Capture the cell that displays the provided text and extract its [X, Y] central coordinate. 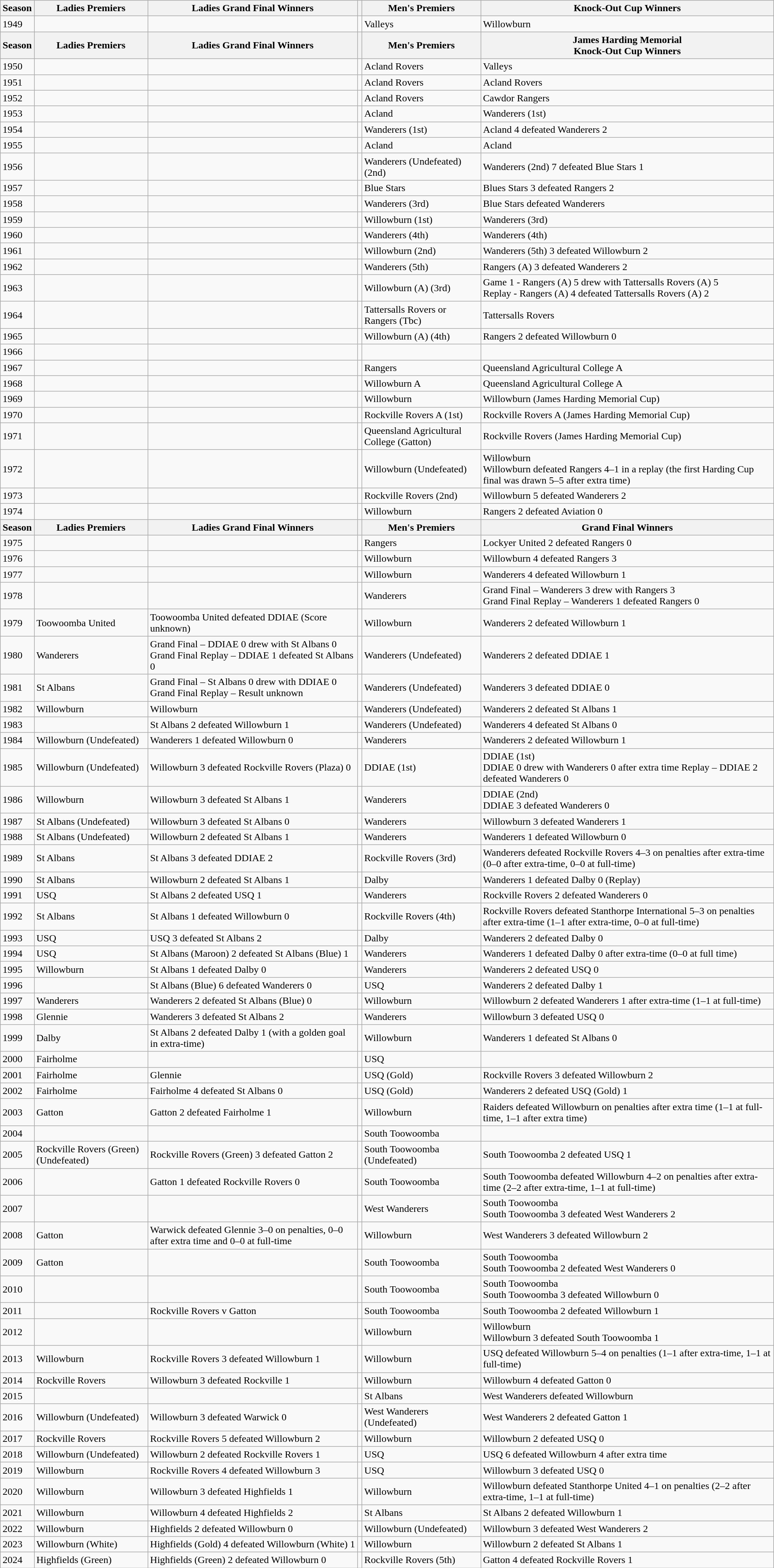
2002 [17, 1091]
2024 [17, 1560]
2017 [17, 1439]
1974 [17, 511]
Willowburn 4 defeated Rangers 3 [627, 559]
South Toowoomba defeated Willowburn 4–2 on penalties after extra-time (2–2 after extra-time, 1–1 at full-time) [627, 1181]
1972 [17, 469]
Willowburn 2 defeated USQ 0 [627, 1439]
1964 [17, 315]
1950 [17, 67]
West Wanderers [422, 1209]
1976 [17, 559]
Wanderers 3 defeated DDIAE 0 [627, 687]
Rockville Rovers 2 defeated Wanderers 0 [627, 895]
Wanderers 1 defeated St Albans 0 [627, 1038]
1981 [17, 687]
Wanderers 2 defeated USQ (Gold) 1 [627, 1091]
1961 [17, 251]
Blue Stars [422, 188]
1997 [17, 1001]
1992 [17, 917]
1979 [17, 623]
1999 [17, 1038]
Willowburn 2 defeated Rockville Rovers 1 [253, 1454]
Gatton 2 defeated Fairholme 1 [253, 1112]
2009 [17, 1262]
Rockville Rovers 3 defeated Willowburn 1 [253, 1359]
Wanderers 2 defeated DDIAE 1 [627, 655]
Willowburn (James Harding Memorial Cup) [627, 399]
Willowburn 5 defeated Wanderers 2 [627, 496]
1969 [17, 399]
Wanderers (5th) 3 defeated Willowburn 2 [627, 251]
Rangers (A) 3 defeated Wanderers 2 [627, 267]
Grand Final Winners [627, 527]
2023 [17, 1544]
Gatton 4 defeated Rockville Rovers 1 [627, 1560]
St Albans 3 defeated DDIAE 2 [253, 858]
South ToowoombaSouth Toowoomba 2 defeated West Wanderers 0 [627, 1262]
Willowburn (A) (4th) [422, 336]
Willowburn (1st) [422, 220]
Willowburn (White) [91, 1544]
Willowburn 3 defeated Rockville 1 [253, 1380]
DDIAE (1st)DDIAE 0 drew with Wanderers 0 after extra time Replay – DDIAE 2 defeated Wanderers 0 [627, 767]
St Albans 2 defeated Dalby 1 (with a golden goal in extra-time) [253, 1038]
2012 [17, 1332]
Willowburn defeated Stanthorpe United 4–1 on penalties (2–2 after extra-time, 1–1 at full-time) [627, 1491]
West Wanderers (Undefeated) [422, 1417]
1963 [17, 288]
2013 [17, 1359]
Raiders defeated Willowburn on penalties after extra time (1–1 at full-time, 1–1 after extra time) [627, 1112]
1956 [17, 166]
1986 [17, 800]
1978 [17, 596]
Willowburn (2nd) [422, 251]
Wanderers (Undefeated) (2nd) [422, 166]
Rockville Rovers A (1st) [422, 415]
1951 [17, 82]
1990 [17, 880]
1959 [17, 220]
Warwick defeated Glennie 3–0 on penalties, 0–0 after extra time and 0–0 at full-time [253, 1236]
Wanderers (2nd) 7 defeated Blue Stars 1 [627, 166]
Wanderers (5th) [422, 267]
USQ 6 defeated Willowburn 4 after extra time [627, 1454]
Tattersalls Rovers [627, 315]
Wanderers 2 defeated St Albans 1 [627, 709]
Wanderers 3 defeated St Albans 2 [253, 1017]
1952 [17, 98]
1954 [17, 129]
Rangers 2 defeated Willowburn 0 [627, 336]
1994 [17, 954]
Wanderers 1 defeated Dalby 0 (Replay) [627, 880]
WillowburnWillowburn defeated Rangers 4–1 in a replay (the first Harding Cup final was drawn 5–5 after extra time) [627, 469]
Rockville Rovers (Green) (Undefeated) [91, 1155]
Rockville Rovers A (James Harding Memorial Cup) [627, 415]
2022 [17, 1528]
Rangers 2 defeated Aviation 0 [627, 511]
St Albans (Maroon) 2 defeated St Albans (Blue) 1 [253, 954]
Rockville Rovers (Green) 3 defeated Gatton 2 [253, 1155]
2019 [17, 1470]
2015 [17, 1396]
1967 [17, 368]
Rockville Rovers (James Harding Memorial Cup) [627, 436]
1991 [17, 895]
South ToowoombaSouth Toowoomba 3 defeated West Wanderers 2 [627, 1209]
Blue Stars defeated Wanderers [627, 203]
2016 [17, 1417]
2005 [17, 1155]
Willowburn A [422, 383]
Rockville Rovers (4th) [422, 917]
Highfields (Gold) 4 defeated Willowburn (White) 1 [253, 1544]
South Toowoomba 2 defeated Willowburn 1 [627, 1311]
2004 [17, 1133]
WillowburnWillowburn 3 defeated South Toowoomba 1 [627, 1332]
Willowburn 4 defeated Highfields 2 [253, 1513]
1960 [17, 235]
Willowburn 2 defeated Wanderers 1 after extra-time (1–1 at full-time) [627, 1001]
Wanderers 2 defeated Dalby 1 [627, 985]
Highfields (Green) 2 defeated Willowburn 0 [253, 1560]
Highfields 2 defeated Willowburn 0 [253, 1528]
1983 [17, 725]
1989 [17, 858]
West Wanderers 2 defeated Gatton 1 [627, 1417]
2006 [17, 1181]
2018 [17, 1454]
Queensland Agricultural College (Gatton) [422, 436]
Wanderers 2 defeated Dalby 0 [627, 938]
Highfields (Green) [91, 1560]
Willowburn 4 defeated Gatton 0 [627, 1380]
Rockville Rovers 5 defeated Willowburn 2 [253, 1439]
Game 1 - Rangers (A) 5 drew with Tattersalls Rovers (A) 5Replay - Rangers (A) 4 defeated Tattersalls Rovers (A) 2 [627, 288]
DDIAE (1st) [422, 767]
Willowburn 3 defeated Warwick 0 [253, 1417]
Wanderers defeated Rockville Rovers 4–3 on penalties after extra-time (0–0 after extra-time, 0–0 at full-time) [627, 858]
1988 [17, 837]
1980 [17, 655]
Rockville Rovers (5th) [422, 1560]
2014 [17, 1380]
1953 [17, 114]
St Albans (Blue) 6 defeated Wanderers 0 [253, 985]
Willowburn 3 defeated Highfields 1 [253, 1491]
Grand Final – St Albans 0 drew with DDIAE 0Grand Final Replay – Result unknown [253, 687]
Toowoomba United [91, 623]
2008 [17, 1236]
2000 [17, 1059]
Willowburn 3 defeated St Albans 0 [253, 821]
1962 [17, 267]
2011 [17, 1311]
Toowoomba United defeated DDIAE (Score unknown) [253, 623]
1996 [17, 985]
1955 [17, 145]
Wanderers 4 defeated Willowburn 1 [627, 575]
2021 [17, 1513]
Cawdor Rangers [627, 98]
James Harding MemorialKnock-Out Cup Winners [627, 45]
1977 [17, 575]
2003 [17, 1112]
Willowburn 3 defeated West Wanderers 2 [627, 1528]
1957 [17, 188]
1968 [17, 383]
Fairholme 4 defeated St Albans 0 [253, 1091]
1970 [17, 415]
1975 [17, 543]
1998 [17, 1017]
Rockville Rovers (3rd) [422, 858]
DDIAE (2nd)DDIAE 3 defeated Wanderers 0 [627, 800]
Gatton 1 defeated Rockville Rovers 0 [253, 1181]
Wanderers 1 defeated Dalby 0 after extra-time (0–0 at full time) [627, 954]
1985 [17, 767]
West Wanderers defeated Willowburn [627, 1396]
Rockville Rovers 3 defeated Willowburn 2 [627, 1075]
2020 [17, 1491]
Willowburn 3 defeated Wanderers 1 [627, 821]
USQ 3 defeated St Albans 2 [253, 938]
St Albans 1 defeated Willowburn 0 [253, 917]
Willowburn (A) (3rd) [422, 288]
1966 [17, 352]
Rockville Rovers defeated Stanthorpe International 5–3 on penalties after extra-time (1–1 after extra-time, 0–0 at full-time) [627, 917]
Wanderers 2 defeated USQ 0 [627, 970]
Willowburn 3 defeated St Albans 1 [253, 800]
Acland 4 defeated Wanderers 2 [627, 129]
1965 [17, 336]
1982 [17, 709]
1993 [17, 938]
1984 [17, 740]
Rockville Rovers (2nd) [422, 496]
1971 [17, 436]
Willowburn 3 defeated Rockville Rovers (Plaza) 0 [253, 767]
St Albans 2 defeated USQ 1 [253, 895]
Blues Stars 3 defeated Rangers 2 [627, 188]
2007 [17, 1209]
Rockville Rovers 4 defeated Willowburn 3 [253, 1470]
Lockyer United 2 defeated Rangers 0 [627, 543]
South Toowoomba (Undefeated) [422, 1155]
1987 [17, 821]
Wanderers 2 defeated St Albans (Blue) 0 [253, 1001]
Grand Final – DDIAE 0 drew with St Albans 0Grand Final Replay – DDIAE 1 defeated St Albans 0 [253, 655]
South ToowoombaSouth Toowoomba 3 defeated Willowburn 0 [627, 1290]
South Toowoomba 2 defeated USQ 1 [627, 1155]
2001 [17, 1075]
1973 [17, 496]
Tattersalls Rovers or Rangers (Tbc) [422, 315]
1949 [17, 24]
St Albans 1 defeated Dalby 0 [253, 970]
Knock-Out Cup Winners [627, 8]
West Wanderers 3 defeated Willowburn 2 [627, 1236]
1995 [17, 970]
Rockville Rovers v Gatton [253, 1311]
Wanderers 4 defeated St Albans 0 [627, 725]
2010 [17, 1290]
Grand Final – Wanderers 3 drew with Rangers 3Grand Final Replay – Wanderers 1 defeated Rangers 0 [627, 596]
1958 [17, 203]
USQ defeated Willowburn 5–4 on penalties (1–1 after extra-time, 1–1 at full-time) [627, 1359]
